Identify which cell holds the provided text, then report its (x, y) central coordinate. 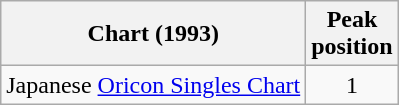
Peakposition (352, 34)
1 (352, 85)
Chart (1993) (154, 34)
Japanese Oricon Singles Chart (154, 85)
